Search for the cell housing the specified text and yield its [x, y] center coordinate. 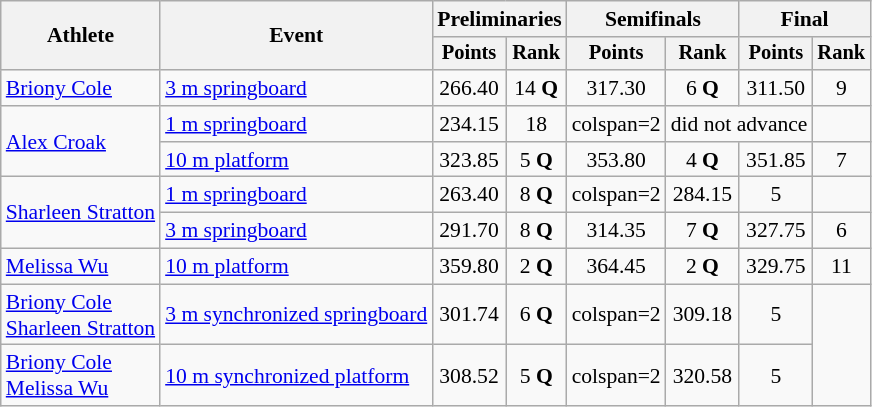
329.75 [776, 267]
9 [842, 88]
Alex Croak [80, 142]
266.40 [469, 88]
7 [842, 160]
311.50 [776, 88]
Athlete [80, 36]
309.18 [702, 314]
Briony ColeSharleen Stratton [80, 314]
14 Q [536, 88]
314.35 [616, 231]
4 Q [702, 160]
323.85 [469, 160]
284.15 [702, 195]
353.80 [616, 160]
327.75 [776, 231]
234.15 [469, 124]
Briony ColeMelissa Wu [80, 376]
359.80 [469, 267]
301.74 [469, 314]
320.58 [702, 376]
Semifinals [653, 19]
Preliminaries [499, 19]
Final [804, 19]
Sharleen Stratton [80, 212]
3 m synchronized springboard [296, 314]
351.85 [776, 160]
317.30 [616, 88]
Event [296, 36]
7 Q [702, 231]
291.70 [469, 231]
11 [842, 267]
10 m synchronized platform [296, 376]
did not advance [740, 124]
18 [536, 124]
6 [842, 231]
263.40 [469, 195]
364.45 [616, 267]
Melissa Wu [80, 267]
Briony Cole [80, 88]
308.52 [469, 376]
